Find where the given text appears and provide that cell's center as [x, y] coordinate. 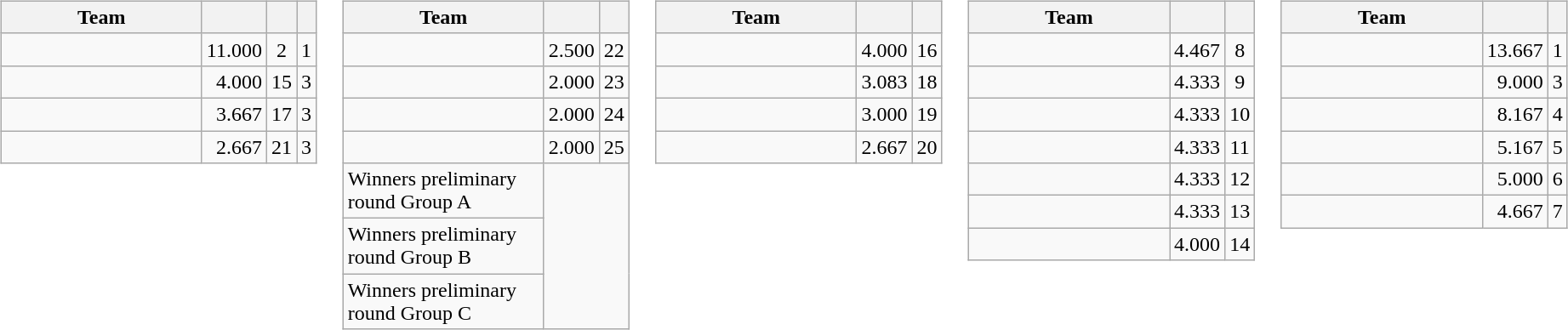
24 [614, 114]
19 [927, 114]
13 [1240, 212]
Winners preliminary round Group C [443, 301]
15 [281, 82]
6 [1557, 179]
4 [1557, 114]
22 [614, 49]
16 [927, 49]
23 [614, 82]
4.467 [1198, 49]
18 [927, 82]
Winners preliminary round Group B [443, 247]
5 [1557, 147]
12 [1240, 179]
14 [1240, 244]
9.000 [1514, 82]
21 [281, 147]
25 [614, 147]
8.167 [1514, 114]
3.000 [885, 114]
2.500 [572, 49]
11.000 [234, 49]
3.667 [234, 114]
2 [281, 49]
4.667 [1514, 212]
13.667 [1514, 49]
3.083 [885, 82]
11 [1240, 147]
7 [1557, 212]
17 [281, 114]
8 [1240, 49]
20 [927, 147]
5.167 [1514, 147]
10 [1240, 114]
5.000 [1514, 179]
Winners preliminary round Group A [443, 191]
9 [1240, 82]
